From the cell containing the given text, extract its center point as (X, Y) coordinate. 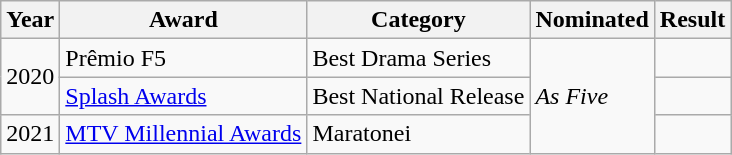
Best National Release (418, 96)
Best Drama Series (418, 58)
2021 (30, 134)
Year (30, 20)
Prêmio F5 (184, 58)
Maratonei (418, 134)
Result (692, 20)
Nominated (592, 20)
Category (418, 20)
MTV Millennial Awards (184, 134)
Splash Awards (184, 96)
2020 (30, 77)
Award (184, 20)
As Five (592, 96)
